Pinpoint the cell where the given text exists, returning its (x, y) midpoint coordinate. 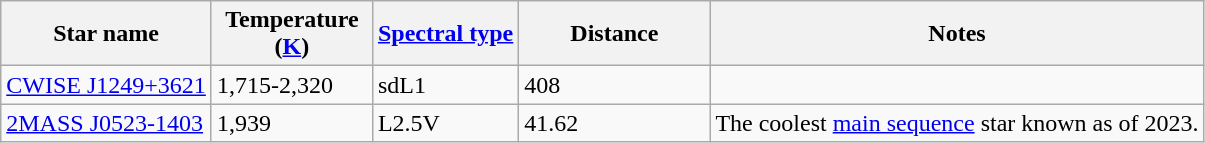
1,939 (292, 123)
2MASS J0523-1403 (106, 123)
Distance (614, 34)
41.62 (614, 123)
Notes (957, 34)
Spectral type (445, 34)
Star name (106, 34)
L2.5V (445, 123)
1,715-2,320 (292, 85)
Temperature(K) (292, 34)
408 (614, 85)
CWISE J1249+3621 (106, 85)
The coolest main sequence star known as of 2023. (957, 123)
sdL1 (445, 85)
